Extract the [X, Y] coordinate from the center of the cell holding the provided text.  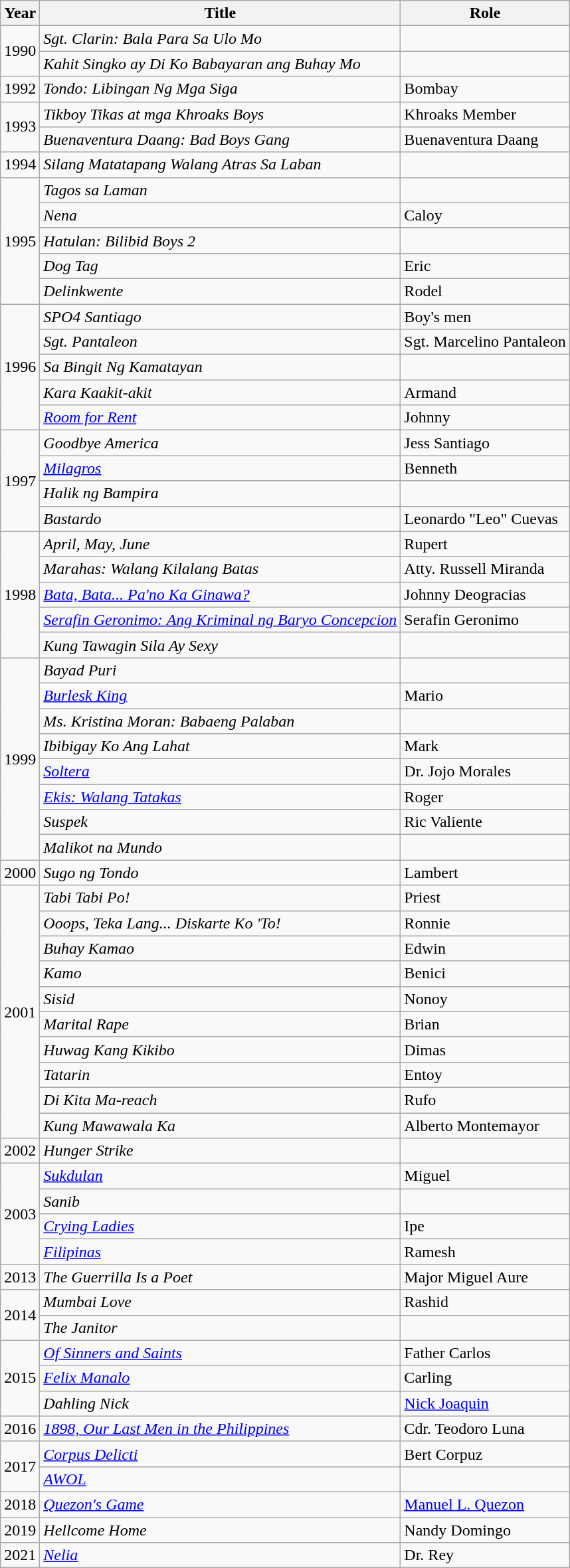
Priest [485, 898]
Buhay Kamao [221, 948]
Hatulan: Bilibid Boys 2 [221, 240]
1999 [20, 758]
Burlesk King [221, 695]
Mark [485, 746]
Halik ng Bampira [221, 493]
1996 [20, 367]
Quezon's Game [221, 1504]
Crying Ladies [221, 1227]
2017 [20, 1466]
Major Miguel Aure [485, 1277]
Bombay [485, 89]
Marital Rape [221, 1024]
2015 [20, 1378]
Manuel L. Quezon [485, 1504]
Suspek [221, 822]
Sanib [221, 1201]
Bastardo [221, 519]
1992 [20, 89]
Soltera [221, 772]
Corpus Delicti [221, 1454]
SPO4 Santiago [221, 317]
Brian [485, 1024]
Bert Corpuz [485, 1454]
Johnny [485, 418]
Ric Valiente [485, 822]
Sukdulan [221, 1176]
Rupert [485, 544]
Nelia [221, 1555]
The Guerrilla Is a Poet [221, 1277]
1990 [20, 51]
2002 [20, 1151]
Father Carlos [485, 1353]
Leonardo "Leo" Cuevas [485, 519]
Dahling Nick [221, 1403]
Lambert [485, 873]
Silang Matatapang Walang Atras Sa Laban [221, 165]
Armand [485, 392]
2021 [20, 1555]
2014 [20, 1315]
Di Kita Ma-reach [221, 1100]
Dr. Jojo Morales [485, 772]
Ronnie [485, 923]
Goodbye America [221, 443]
Tagos sa Laman [221, 190]
1995 [20, 240]
Caloy [485, 215]
Atty. Russell Miranda [485, 569]
Huwag Kang Kikibo [221, 1049]
Milagros [221, 468]
Nonoy [485, 999]
Khroaks Member [485, 114]
The Janitor [221, 1328]
Delinkwente [221, 291]
Of Sinners and Saints [221, 1353]
Nandy Domingo [485, 1529]
2018 [20, 1504]
Tatarin [221, 1075]
Eric [485, 266]
Sa Bingit Ng Kamatayan [221, 367]
Benici [485, 974]
2000 [20, 873]
Sgt. Marcelino Pantaleon [485, 342]
Serafin Geronimo: Ang Kriminal ng Baryo Concepcion [221, 620]
April, May, June [221, 544]
Filipinas [221, 1252]
Serafin Geronimo [485, 620]
Rashid [485, 1302]
Ibibigay Ko Ang Lahat [221, 746]
Carling [485, 1378]
2001 [20, 1012]
2019 [20, 1529]
Year [20, 13]
Sugo ng Tondo [221, 873]
Tondo: Libingan Ng Mga Siga [221, 89]
Kung Mawawala Ka [221, 1126]
Ipe [485, 1227]
Felix Manalo [221, 1378]
1898, Our Last Men in the Philippines [221, 1429]
Kamo [221, 974]
Kahit Singko ay Di Ko Babayaran ang Buhay Mo [221, 64]
Entoy [485, 1075]
1997 [20, 481]
1993 [20, 127]
Malikot na Mundo [221, 847]
Boy's men [485, 317]
Mario [485, 695]
Ramesh [485, 1252]
Kung Tawagin Sila Ay Sexy [221, 645]
Buenaventura Daang: Bad Boys Gang [221, 139]
Room for Rent [221, 418]
Kara Kaakit-akit [221, 392]
Role [485, 13]
Title [221, 13]
Bayad Puri [221, 670]
2013 [20, 1277]
1998 [20, 594]
Dog Tag [221, 266]
Dr. Rey [485, 1555]
Sisid [221, 999]
Mumbai Love [221, 1302]
Nena [221, 215]
Hellcome Home [221, 1529]
Tikboy Tikas at mga Khroaks Boys [221, 114]
Nick Joaquin [485, 1403]
Johnny Deogracias [485, 594]
2016 [20, 1429]
Hunger Strike [221, 1151]
1994 [20, 165]
Tabi Tabi Po! [221, 898]
Jess Santiago [485, 443]
AWOL [221, 1479]
Rodel [485, 291]
Sgt. Pantaleon [221, 342]
Benneth [485, 468]
Cdr. Teodoro Luna [485, 1429]
Miguel [485, 1176]
Roger [485, 797]
Sgt. Clarin: Bala Para Sa Ulo Mo [221, 39]
Ooops, Teka Lang... Diskarte Ko 'To! [221, 923]
Ekis: Walang Tatakas [221, 797]
Bata, Bata... Pa'no Ka Ginawa? [221, 594]
Ms. Kristina Moran: Babaeng Palaban [221, 721]
2003 [20, 1214]
Edwin [485, 948]
Dimas [485, 1049]
Buenaventura Daang [485, 139]
Rufo [485, 1100]
Alberto Montemayor [485, 1126]
Marahas: Walang Kilalang Batas [221, 569]
